Return the (x, y) coordinate for the center point of the cell that contains the specified text.  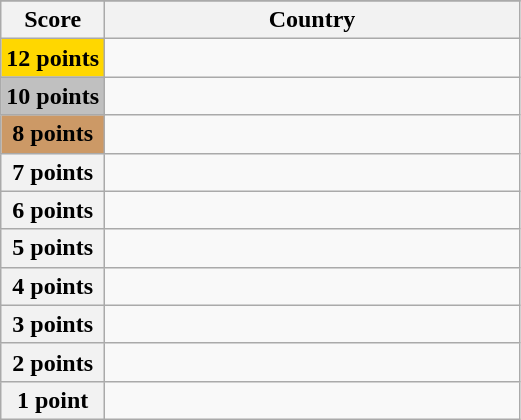
Score (53, 20)
12 points (53, 58)
1 point (53, 400)
4 points (53, 286)
8 points (53, 134)
2 points (53, 362)
6 points (53, 210)
7 points (53, 172)
3 points (53, 324)
5 points (53, 248)
10 points (53, 96)
Country (312, 20)
